Output the (x, y) coordinate of the center of the cell containing the given text.  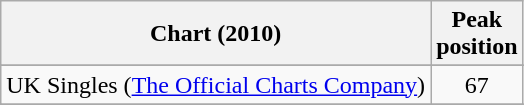
67 (477, 85)
Peakposition (477, 34)
Chart (2010) (216, 34)
UK Singles (The Official Charts Company) (216, 85)
